Provide the (x, y) coordinate of the cell's center where the given text is located.  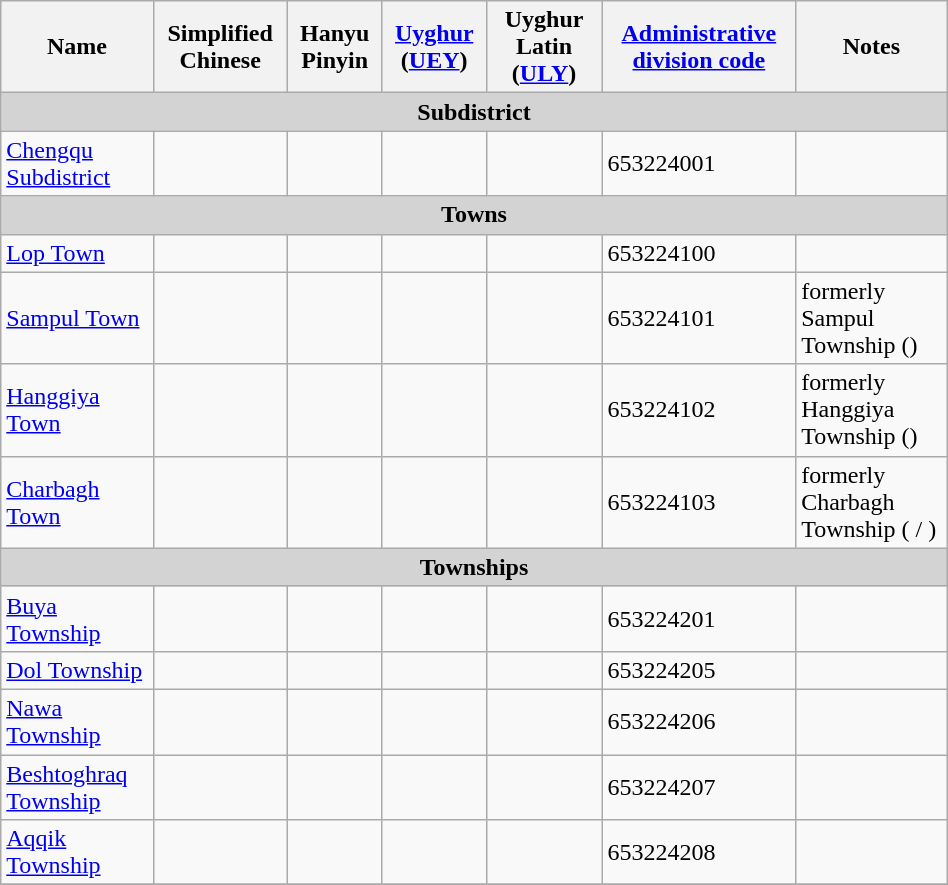
653224103 (699, 502)
Townships (474, 567)
653224206 (699, 722)
Sampul Town (77, 318)
Dol Township (77, 670)
Lop Town (77, 253)
653224101 (699, 318)
Subdistrict (474, 112)
653224201 (699, 618)
653224205 (699, 670)
Chengqu Subdistrict (77, 164)
653224208 (699, 852)
Charbagh Town (77, 502)
653224100 (699, 253)
Nawa Township (77, 722)
formerly Hanggiya Township () (872, 410)
Hanggiya Town (77, 410)
Buya Township (77, 618)
Uyghur Latin (ULY) (544, 47)
653224001 (699, 164)
Simplified Chinese (220, 47)
Towns (474, 215)
Name (77, 47)
formerly Sampul Township () (872, 318)
Hanyu Pinyin (334, 47)
Administrative division code (699, 47)
Beshtoghraq Township (77, 786)
653224102 (699, 410)
formerly Charbagh Township ( / ) (872, 502)
Uyghur (UEY) (434, 47)
Notes (872, 47)
Aqqik Township (77, 852)
653224207 (699, 786)
